Locate the cell with the specified text and output its (x, y) center coordinate. 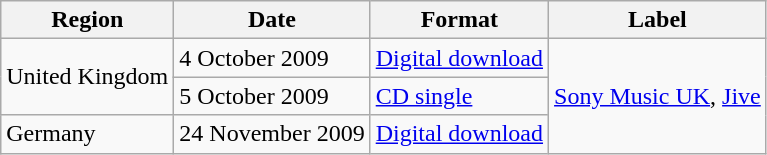
Sony Music UK, Jive (658, 96)
CD single (459, 96)
United Kingdom (88, 77)
Region (88, 20)
4 October 2009 (272, 58)
Date (272, 20)
Germany (88, 134)
24 November 2009 (272, 134)
Label (658, 20)
5 October 2009 (272, 96)
Format (459, 20)
